Locate the cell with the specified text and output its (x, y) center coordinate. 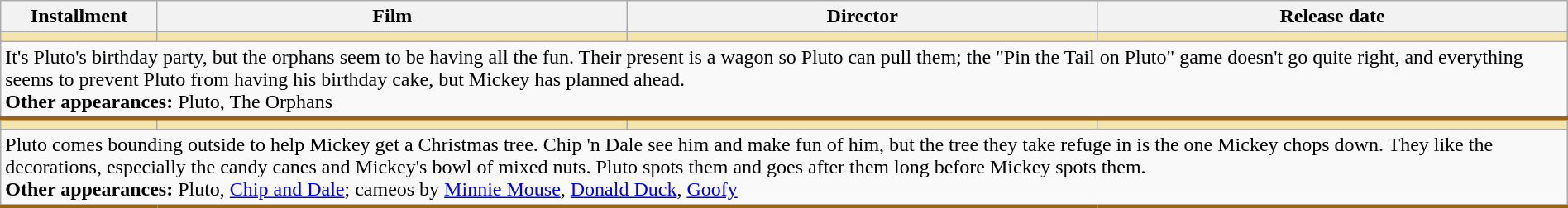
Film (392, 17)
Director (863, 17)
Installment (79, 17)
Release date (1332, 17)
